Scan for the cell matching the given text and deliver its [x, y] coordinate at center. 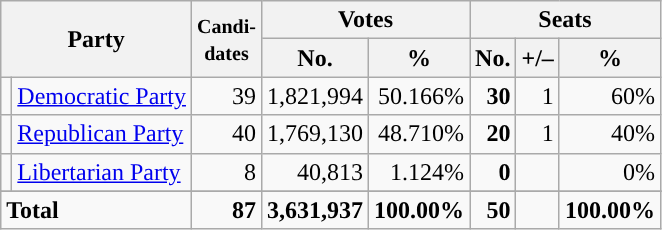
48.710% [420, 134]
1.124% [420, 172]
0% [610, 172]
0 [493, 172]
+/– [538, 58]
Votes [365, 20]
Libertarian Party [102, 172]
87 [226, 210]
Party [96, 39]
30 [493, 96]
Republican Party [102, 134]
3,631,937 [314, 210]
40% [610, 134]
50.166% [420, 96]
Total [96, 210]
20 [493, 134]
39 [226, 96]
Seats [566, 20]
Candi-dates [226, 39]
1,769,130 [314, 134]
Democratic Party [102, 96]
50 [493, 210]
40 [226, 134]
40,813 [314, 172]
8 [226, 172]
60% [610, 96]
1,821,994 [314, 96]
